Determine the (X, Y) coordinate at the center of the cell enclosing the given text.  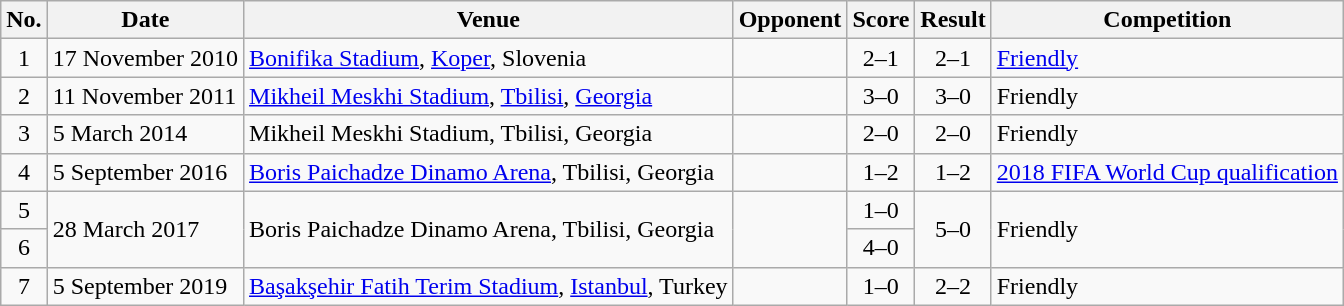
1 (24, 58)
5 March 2014 (145, 134)
Başakşehir Fatih Terim Stadium, Istanbul, Turkey (489, 286)
Competition (1167, 20)
6 (24, 248)
17 November 2010 (145, 58)
2018 FIFA World Cup qualification (1167, 172)
5 (24, 210)
Venue (489, 20)
Opponent (790, 20)
5 September 2019 (145, 286)
28 March 2017 (145, 229)
4–0 (881, 248)
5–0 (953, 229)
2 (24, 96)
Bonifika Stadium, Koper, Slovenia (489, 58)
2–2 (953, 286)
Score (881, 20)
5 September 2016 (145, 172)
Date (145, 20)
4 (24, 172)
Result (953, 20)
No. (24, 20)
11 November 2011 (145, 96)
3 (24, 134)
7 (24, 286)
